From the cell containing the given text, extract its center point as [x, y] coordinate. 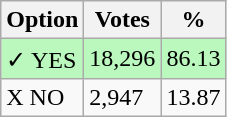
Option [42, 20]
18,296 [122, 59]
13.87 [194, 97]
✓ YES [42, 59]
Votes [122, 20]
86.13 [194, 59]
X NO [42, 97]
% [194, 20]
2,947 [122, 97]
